Return (X, Y) of the center of cell containing provided text 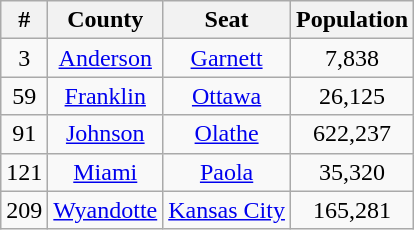
County (106, 20)
121 (24, 172)
Ottawa (227, 96)
Anderson (106, 58)
165,281 (352, 210)
Johnson (106, 134)
209 (24, 210)
59 (24, 96)
Population (352, 20)
26,125 (352, 96)
Olathe (227, 134)
Kansas City (227, 210)
7,838 (352, 58)
91 (24, 134)
Seat (227, 20)
Wyandotte (106, 210)
# (24, 20)
Miami (106, 172)
Garnett (227, 58)
622,237 (352, 134)
Franklin (106, 96)
Paola (227, 172)
35,320 (352, 172)
3 (24, 58)
